Locate the cell with the specified text and output its (x, y) center coordinate. 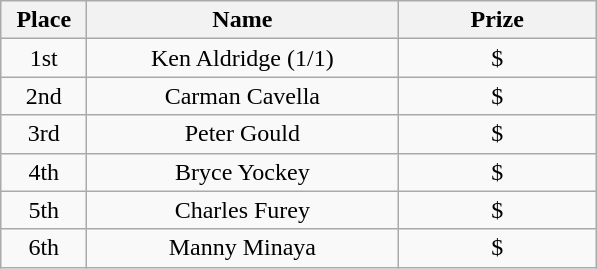
3rd (44, 134)
1st (44, 58)
Charles Furey (242, 210)
5th (44, 210)
Ken Aldridge (1/1) (242, 58)
Place (44, 20)
Manny Minaya (242, 248)
2nd (44, 96)
4th (44, 172)
6th (44, 248)
Prize (498, 20)
Carman Cavella (242, 96)
Bryce Yockey (242, 172)
Name (242, 20)
Peter Gould (242, 134)
